Search for the cell housing the specified text and yield its [X, Y] center coordinate. 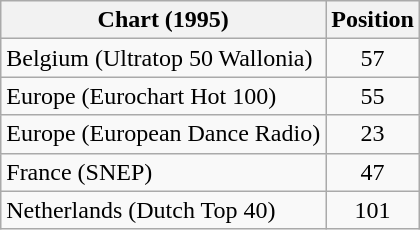
Belgium (Ultratop 50 Wallonia) [164, 58]
101 [373, 210]
France (SNEP) [164, 172]
23 [373, 134]
Europe (European Dance Radio) [164, 134]
47 [373, 172]
Position [373, 20]
Chart (1995) [164, 20]
Netherlands (Dutch Top 40) [164, 210]
57 [373, 58]
Europe (Eurochart Hot 100) [164, 96]
55 [373, 96]
